Find where the given text appears and provide that cell's center as [X, Y] coordinate. 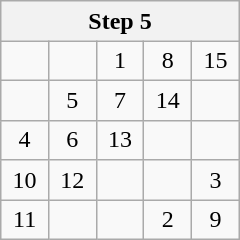
1 [120, 60]
8 [168, 60]
12 [72, 180]
2 [168, 220]
7 [120, 100]
13 [120, 140]
9 [216, 220]
3 [216, 180]
11 [25, 220]
5 [72, 100]
14 [168, 100]
6 [72, 140]
Step 5 [120, 21]
15 [216, 60]
10 [25, 180]
4 [25, 140]
